For the text-containing cell, return its midpoint in [x, y] coordinate format. 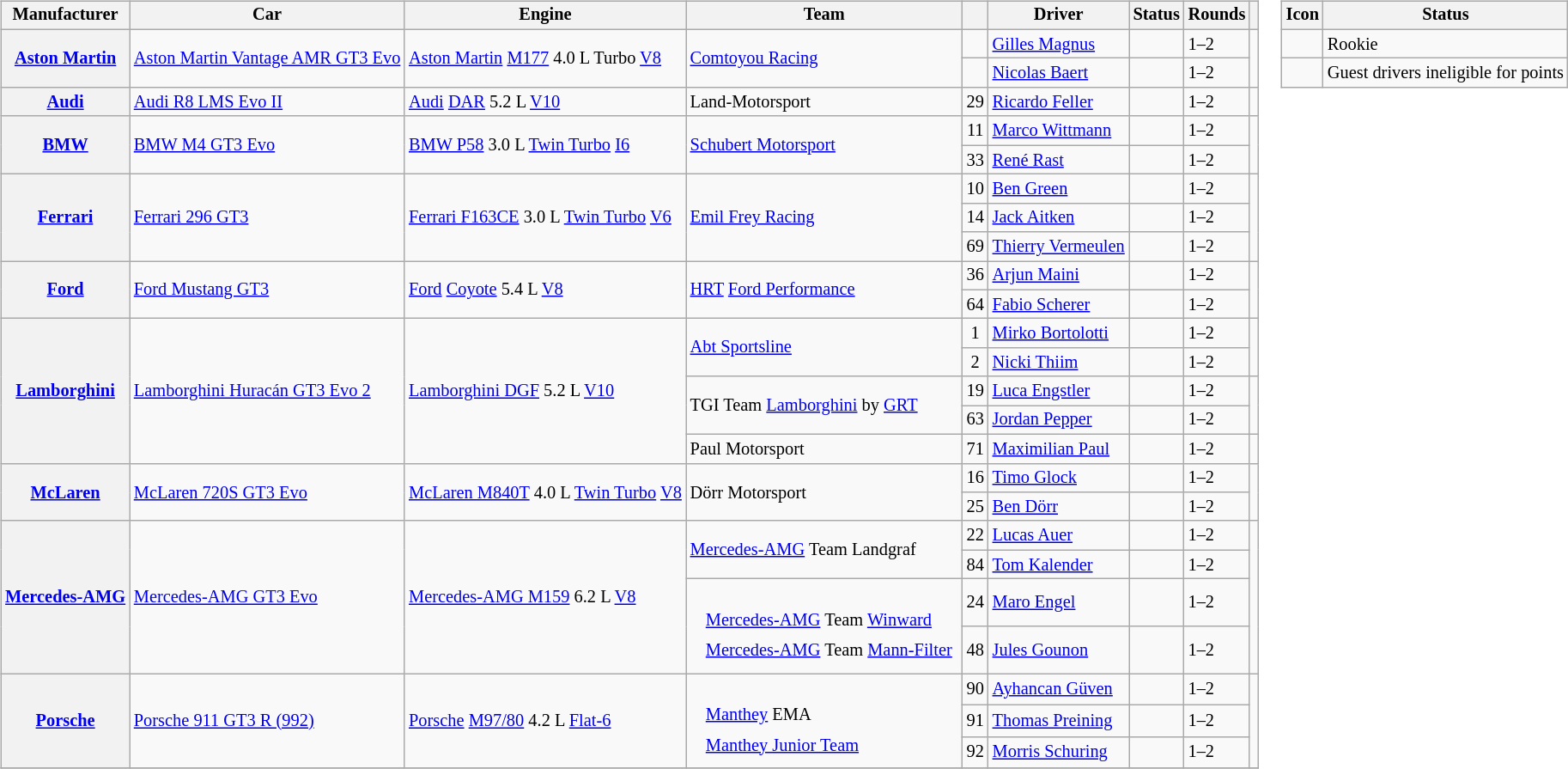
Abt Sportsline [824, 347]
90 [975, 689]
Paul Motorsport [824, 449]
Mercedes-AMG [65, 596]
29 [975, 102]
Manthey Junior Team [782, 745]
84 [975, 565]
Mercedes-AMG Team Mann-Filter [830, 650]
1 [975, 333]
Mercedes-AMG M159 6.2 L V8 [545, 596]
Porsche [65, 721]
Lamborghini [65, 391]
Lamborghini Huracán GT3 Evo 2 [267, 391]
Mirko Bortolotti [1059, 333]
Mercedes-AMG Team Landgraf [824, 550]
Audi DAR 5.2 L V10 [545, 102]
Ford Mustang GT3 [267, 290]
Jack Aitken [1059, 217]
Aston Martin [65, 58]
Mercedes-AMG Team Winward [830, 620]
Ayhancan Güven [1059, 689]
Driver [1059, 15]
Arjun Maini [1059, 276]
Porsche M97/80 4.2 L Flat-6 [545, 721]
McLaren [65, 491]
71 [975, 449]
Manthey EMA Manthey Junior Team [824, 721]
Porsche 911 GT3 R (992) [267, 721]
McLaren 720S GT3 Evo [267, 491]
Ferrari [65, 218]
Morris Schuring [1059, 753]
Thierry Vermeulen [1059, 247]
Ferrari 296 GT3 [267, 218]
Ferrari F163CE 3.0 L Twin Turbo V6 [545, 218]
Lamborghini DGF 5.2 L V10 [545, 391]
Timo Glock [1059, 478]
BMW [65, 144]
Comtoyou Racing [824, 58]
McLaren M840T 4.0 L Twin Turbo V8 [545, 491]
Ford Coyote 5.4 L V8 [545, 290]
Luca Engstler [1059, 391]
33 [975, 160]
Maximilian Paul [1059, 449]
48 [975, 650]
BMW P58 3.0 L Twin Turbo I6 [545, 144]
24 [975, 603]
Audi R8 LMS Evo II [267, 102]
Engine [545, 15]
25 [975, 507]
Aston Martin Vantage AMR GT3 Evo [267, 58]
Manthey EMA [782, 715]
Land-Motorsport [824, 102]
Thomas Preining [1059, 720]
Manufacturer [65, 15]
Ricardo Feller [1059, 102]
16 [975, 478]
Schubert Motorsport [824, 144]
HRT Ford Performance [824, 290]
2 [975, 363]
Car [267, 15]
22 [975, 535]
Icon [1303, 15]
BMW M4 GT3 Evo [267, 144]
Dörr Motorsport [824, 491]
64 [975, 304]
TGI Team Lamborghini by GRT [824, 406]
Guest drivers ineligible for points [1446, 73]
Nicolas Baert [1059, 73]
36 [975, 276]
Ford [65, 290]
Maro Engel [1059, 603]
Nicki Thiim [1059, 363]
René Rast [1059, 160]
91 [975, 720]
Lucas Auer [1059, 535]
Ben Green [1059, 189]
Emil Frey Racing [824, 218]
19 [975, 391]
63 [975, 420]
Jordan Pepper [1059, 420]
Rounds [1218, 15]
Fabio Scherer [1059, 304]
Audi [65, 102]
Mercedes-AMG Team Winward Mercedes-AMG Team Mann-Filter [824, 626]
Rookie [1446, 44]
92 [975, 753]
Marco Wittmann [1059, 131]
10 [975, 189]
11 [975, 131]
Aston Martin M177 4.0 L Turbo V8 [545, 58]
Tom Kalender [1059, 565]
14 [975, 217]
Jules Gounon [1059, 650]
69 [975, 247]
Ben Dörr [1059, 507]
Team [824, 15]
Mercedes-AMG GT3 Evo [267, 596]
Gilles Magnus [1059, 44]
